Identify which cell holds the provided text, then report its (x, y) central coordinate. 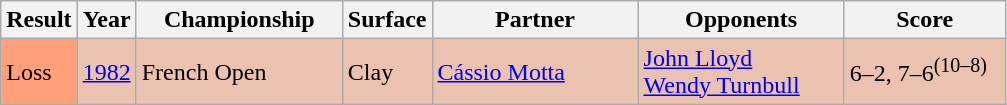
Year (106, 20)
Score (924, 20)
Partner (535, 20)
Championship (239, 20)
John Lloyd Wendy Turnbull (741, 72)
Result (39, 20)
Cássio Motta (535, 72)
Clay (387, 72)
Opponents (741, 20)
French Open (239, 72)
Surface (387, 20)
Loss (39, 72)
6–2, 7–6(10–8) (924, 72)
1982 (106, 72)
